Provide the (X, Y) coordinate of the cell's center where the given text is located.  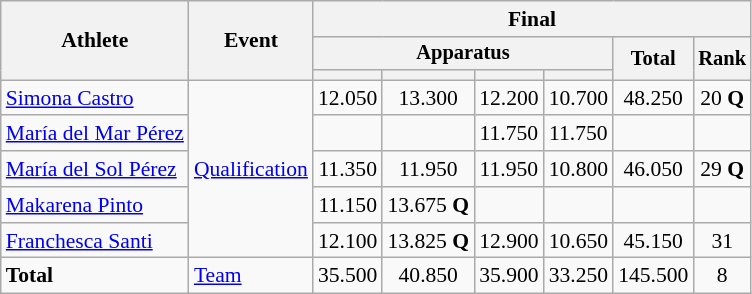
48.250 (653, 98)
13.300 (428, 98)
María del Mar Pérez (95, 134)
12.050 (348, 98)
Rank (722, 58)
Franchesca Santi (95, 241)
María del Sol Pérez (95, 169)
Apparatus (463, 54)
Athlete (95, 40)
10.700 (578, 98)
33.250 (578, 276)
10.800 (578, 169)
145.500 (653, 276)
20 Q (722, 98)
Team (251, 276)
12.200 (508, 98)
40.850 (428, 276)
11.350 (348, 169)
12.900 (508, 241)
31 (722, 241)
46.050 (653, 169)
Qualification (251, 169)
29 Q (722, 169)
8 (722, 276)
35.500 (348, 276)
35.900 (508, 276)
11.150 (348, 205)
Simona Castro (95, 98)
Final (532, 19)
12.100 (348, 241)
45.150 (653, 241)
13.675 Q (428, 205)
10.650 (578, 241)
13.825 Q (428, 241)
Makarena Pinto (95, 205)
Event (251, 40)
